For the text-containing cell, return its midpoint in (X, Y) coordinate format. 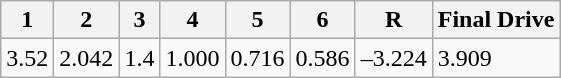
–3.224 (394, 58)
Final Drive (496, 20)
2 (86, 20)
3.909 (496, 58)
R (394, 20)
6 (322, 20)
3.52 (28, 58)
5 (258, 20)
1.000 (192, 58)
0.716 (258, 58)
2.042 (86, 58)
3 (140, 20)
4 (192, 20)
1.4 (140, 58)
1 (28, 20)
0.586 (322, 58)
